Determine the [x, y] coordinate at the center of the cell enclosing the given text.  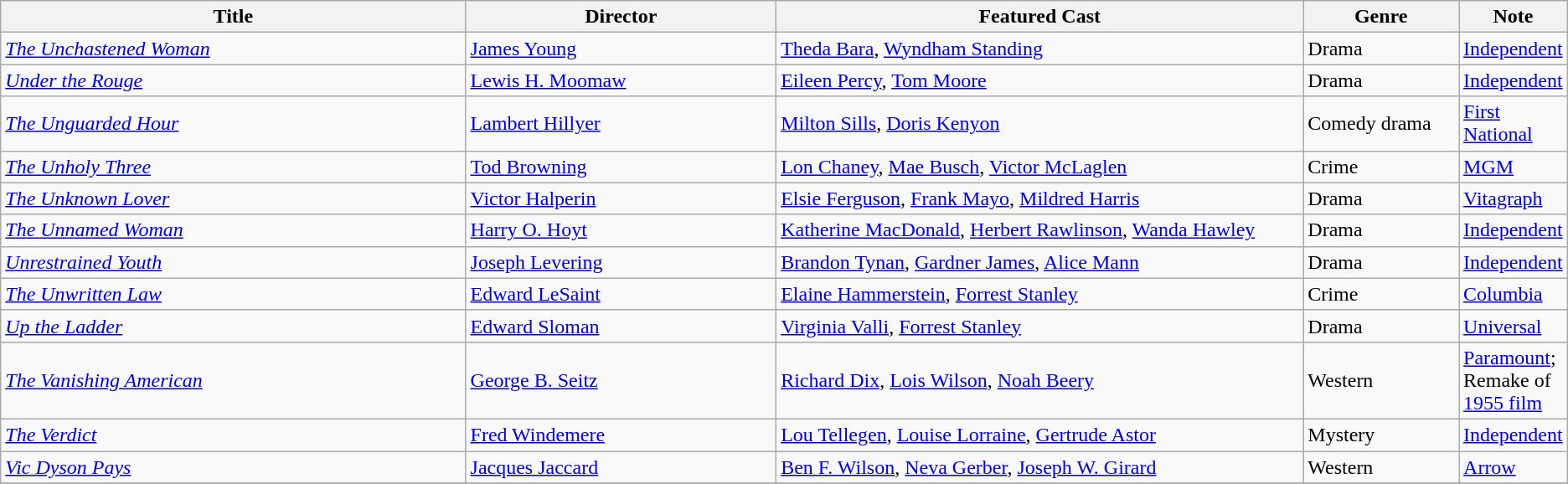
George B. Seitz [622, 380]
Milton Sills, Doris Kenyon [1040, 124]
Elsie Ferguson, Frank Mayo, Mildred Harris [1040, 198]
The Unwritten Law [233, 294]
Up the Ladder [233, 326]
MGM [1514, 167]
Unrestrained Youth [233, 262]
Jacques Jaccard [622, 466]
Ben F. Wilson, Neva Gerber, Joseph W. Girard [1040, 466]
Universal [1514, 326]
Fred Windemere [622, 435]
Virginia Valli, Forrest Stanley [1040, 326]
Brandon Tynan, Gardner James, Alice Mann [1040, 262]
Katherine MacDonald, Herbert Rawlinson, Wanda Hawley [1040, 230]
The Verdict [233, 435]
Vic Dyson Pays [233, 466]
Richard Dix, Lois Wilson, Noah Beery [1040, 380]
Joseph Levering [622, 262]
Mystery [1381, 435]
The Unholy Three [233, 167]
Lou Tellegen, Louise Lorraine, Gertrude Astor [1040, 435]
Title [233, 17]
Comedy drama [1381, 124]
Elaine Hammerstein, Forrest Stanley [1040, 294]
The Unnamed Woman [233, 230]
Columbia [1514, 294]
Eileen Percy, Tom Moore [1040, 80]
Genre [1381, 17]
Lewis H. Moomaw [622, 80]
Theda Bara, Wyndham Standing [1040, 49]
Under the Rouge [233, 80]
Lon Chaney, Mae Busch, Victor McLaglen [1040, 167]
Note [1514, 17]
Tod Browning [622, 167]
Director [622, 17]
The Vanishing American [233, 380]
Featured Cast [1040, 17]
Victor Halperin [622, 198]
Lambert Hillyer [622, 124]
Edward LeSaint [622, 294]
Paramount; Remake of 1955 film [1514, 380]
The Unguarded Hour [233, 124]
The Unknown Lover [233, 198]
Edward Sloman [622, 326]
Arrow [1514, 466]
Vitagraph [1514, 198]
Harry O. Hoyt [622, 230]
First National [1514, 124]
James Young [622, 49]
The Unchastened Woman [233, 49]
